Detect which cell encompasses the target text, then output its [x, y] center coordinate. 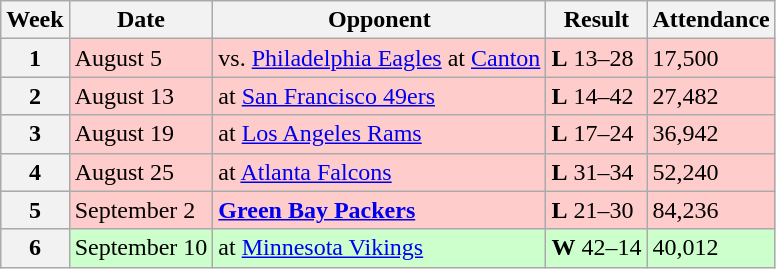
5 [35, 210]
3 [35, 134]
6 [35, 248]
Green Bay Packers [380, 210]
August 13 [141, 96]
2 [35, 96]
52,240 [711, 172]
Opponent [380, 20]
40,012 [711, 248]
Week [35, 20]
at San Francisco 49ers [380, 96]
L 17–24 [596, 134]
at Los Angeles Rams [380, 134]
September 10 [141, 248]
L 14–42 [596, 96]
August 19 [141, 134]
at Minnesota Vikings [380, 248]
L 21–30 [596, 210]
September 2 [141, 210]
4 [35, 172]
L 31–34 [596, 172]
Attendance [711, 20]
27,482 [711, 96]
1 [35, 58]
36,942 [711, 134]
August 5 [141, 58]
84,236 [711, 210]
Result [596, 20]
vs. Philadelphia Eagles at Canton [380, 58]
W 42–14 [596, 248]
August 25 [141, 172]
Date [141, 20]
17,500 [711, 58]
at Atlanta Falcons [380, 172]
L 13–28 [596, 58]
